From the cell containing the given text, extract its center point as [x, y] coordinate. 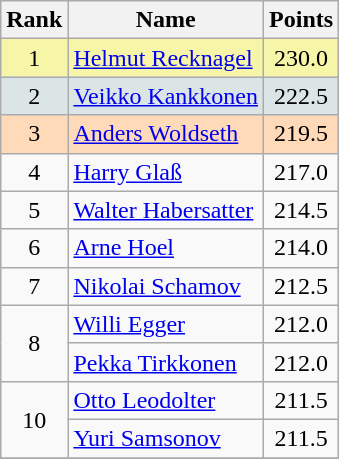
Helmut Recknagel [166, 58]
Points [302, 20]
Name [166, 20]
Harry Glaß [166, 172]
5 [34, 210]
Walter Habersatter [166, 210]
Nikolai Schamov [166, 286]
Rank [34, 20]
Otto Leodolter [166, 400]
Anders Woldseth [166, 134]
222.5 [302, 96]
212.5 [302, 286]
214.5 [302, 210]
1 [34, 58]
Arne Hoel [166, 248]
2 [34, 96]
217.0 [302, 172]
Veikko Kankkonen [166, 96]
10 [34, 419]
7 [34, 286]
Pekka Tirkkonen [166, 362]
Yuri Samsonov [166, 438]
3 [34, 134]
219.5 [302, 134]
Willi Egger [166, 324]
8 [34, 343]
4 [34, 172]
6 [34, 248]
230.0 [302, 58]
214.0 [302, 248]
